Provide the (X, Y) coordinate of the cell's center where the given text is located.  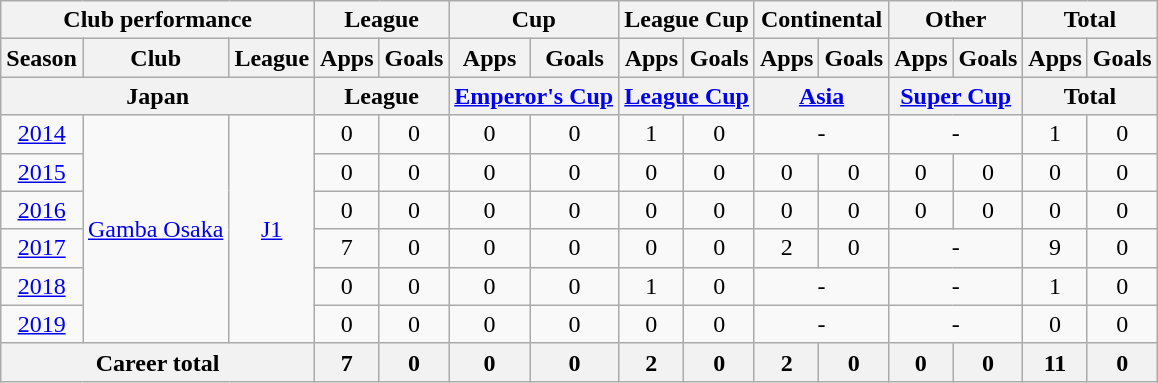
Asia (821, 96)
Career total (158, 362)
Continental (821, 20)
2014 (42, 134)
11 (1055, 362)
Japan (158, 96)
Super Cup (956, 96)
2017 (42, 248)
2016 (42, 210)
Emperor's Cup (534, 96)
2019 (42, 324)
Gamba Osaka (155, 229)
9 (1055, 248)
Season (42, 58)
Club performance (158, 20)
Club (155, 58)
J1 (272, 229)
2015 (42, 172)
Other (956, 20)
Cup (534, 20)
2018 (42, 286)
